Pinpoint the cell where the given text exists, returning its (x, y) midpoint coordinate. 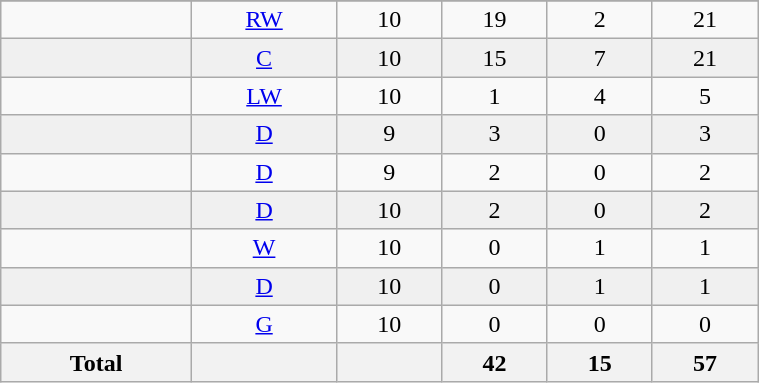
57 (704, 362)
Total (96, 362)
7 (600, 58)
C (264, 58)
19 (494, 20)
RW (264, 20)
W (264, 248)
4 (600, 96)
LW (264, 96)
5 (704, 96)
42 (494, 362)
G (264, 324)
